Pinpoint the cell where the given text exists, returning its (X, Y) midpoint coordinate. 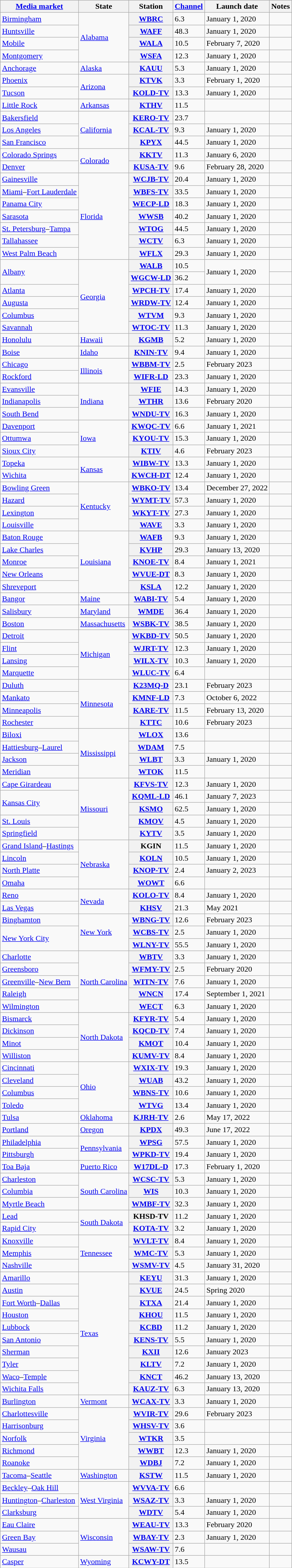
Hawaii (104, 340)
Binghamton (40, 920)
Mississippi (104, 753)
9.6 (189, 167)
KSMO (151, 809)
Philadelphia (40, 1142)
KOLO-TV (151, 895)
May 17, 2022 (237, 1117)
WSAW-TV (151, 1550)
WAVE (151, 525)
Reno (40, 895)
Evansville (40, 389)
3.6 (189, 1426)
KTIV (151, 451)
KQML-LD (151, 796)
September 1, 2021 (237, 994)
15.3 (189, 438)
South Bend (40, 414)
48.3 (189, 31)
WMBF-TV (151, 1204)
South Dakota (104, 1222)
WSFA (151, 56)
Michigan (104, 654)
Illinois (104, 371)
WVIR-TV (151, 1414)
Charleston (40, 1179)
KNOP-TV (151, 870)
KAUU (151, 68)
WVUE-DT (151, 574)
Florida (104, 216)
32.3 (189, 1204)
14.3 (189, 389)
23.3 (189, 377)
KGMB (151, 340)
Lead (40, 1216)
Miami–Fort Lauderdale (40, 192)
WTOK (151, 772)
Alabama (104, 37)
WCSC-TV (151, 1179)
KVHP (151, 550)
KSTW (151, 1475)
St. Petersburg–Tampa (40, 229)
KYOU-TV (151, 438)
February 28, 2020 (237, 167)
Wausau (40, 1550)
New York (104, 932)
Media market (40, 6)
Baton Rouge (40, 537)
KERO-TV (151, 117)
Arizona (104, 87)
17.3 (189, 1167)
Grand Island–Hastings (40, 846)
Tulsa (40, 1117)
KSLA (151, 587)
WALA (151, 43)
Wichita (40, 475)
WVVA-TV (151, 1488)
Myrtle Beach (40, 1204)
Burlington (40, 1401)
Portland (40, 1130)
Richmond (40, 1451)
Louisville (40, 525)
WDBJ (151, 1463)
Kentucky (104, 506)
Denver (40, 167)
KHSV (151, 907)
7.3 (189, 698)
Tyler (40, 1364)
WKYT-TV (151, 512)
36.2 (189, 278)
WWBT (151, 1451)
Rapid City (40, 1228)
Williston (40, 1056)
Texas (104, 1334)
62.5 (189, 809)
Los Angeles (40, 130)
KMOT (151, 1043)
Charlotte (40, 957)
WYMT-TV (151, 500)
WABI-TV (151, 599)
Indiana (104, 401)
Panama City (40, 204)
5.2 (189, 340)
WILX-TV (151, 661)
Roanoke (40, 1463)
WRDW-TV (151, 303)
31.3 (189, 1278)
Minneapolis (40, 710)
KNCT (151, 1377)
Huntsville (40, 31)
19.3 (189, 1068)
Topeka (40, 463)
38.5 (189, 624)
Lake Charles (40, 550)
Spring 2020 (237, 1290)
Atlanta (40, 290)
WLOX (151, 735)
Puerto Rico (104, 1167)
Notes (280, 6)
57.3 (189, 500)
St. Louis (40, 821)
Charlottesville (40, 1414)
Savannah (40, 327)
Tennessee (104, 1253)
Lansing (40, 661)
KMOV (151, 821)
KOTA-TV (151, 1228)
KMNF-LD (151, 698)
WHSV-TV (151, 1426)
Pennsylvania (104, 1148)
WFIE (151, 389)
North Dakota (104, 1037)
WTOG (151, 229)
Montgomery (40, 56)
Chicago (40, 365)
Casper (40, 1562)
Dickinson (40, 1031)
16.3 (189, 414)
KVUE (151, 1290)
Phoenix (40, 80)
WEAU-TV (151, 1525)
29.6 (189, 1414)
Idaho (104, 352)
55.5 (189, 945)
WDTV (151, 1512)
Davenport (40, 426)
WSMV-TV (151, 1265)
KTXA (151, 1302)
Biloxi (40, 735)
Colorado Springs (40, 155)
Toa Baja (40, 1167)
WFLX (151, 253)
KFYR-TV (151, 1019)
KUMV-TV (151, 1056)
Rochester (40, 722)
9.4 (189, 352)
Bowling Green (40, 488)
KAUZ-TV (151, 1389)
Amarillo (40, 1278)
San Francisco (40, 142)
Lincoln (40, 858)
Kansas (104, 469)
WBTV (151, 957)
Marquette (40, 673)
Knoxville (40, 1241)
Fort Worth–Dallas (40, 1302)
KPDX (151, 1130)
WBRC (151, 19)
Wyoming (104, 1562)
23.1 (189, 685)
Wisconsin (104, 1537)
February 13, 2020 (237, 710)
Nashville (40, 1265)
Tucson (40, 93)
Waco–Temple (40, 1377)
WALB (151, 266)
WGCW-LD (151, 278)
Indianapolis (40, 401)
Las Vegas (40, 907)
WJRT-TV (151, 648)
Oregon (104, 1130)
KYTV (151, 833)
West Palm Beach (40, 253)
WPSG (151, 1142)
Huntington–Charleston (40, 1500)
43.2 (189, 1080)
WCAX-TV (151, 1401)
June 17, 2022 (237, 1130)
KHSD-TV (151, 1216)
WTKR (151, 1438)
Greenville–New Bern (40, 982)
Hattiesburg–Laurel (40, 747)
KTHV (151, 105)
Ottumwa (40, 438)
WLBT (151, 760)
Honolulu (40, 340)
Maine (104, 599)
2.4 (189, 870)
State (104, 6)
WBFS-TV (151, 192)
Wichita Falls (40, 1389)
January 2, 2023 (237, 870)
Bakersfield (40, 117)
Lexington (40, 512)
WPKD-TV (151, 1155)
WIS (151, 1191)
KCBD (151, 1327)
WOWT (151, 883)
6.4 (189, 673)
13.5 (189, 1562)
Cleveland (40, 1080)
Vermont (104, 1401)
Louisiana (104, 562)
KWQC-TV (151, 426)
WXIX-TV (151, 1068)
Cape Girardeau (40, 784)
WITN-TV (151, 982)
WFMY-TV (151, 969)
Lubbock (40, 1327)
WCTV (151, 241)
KNOE-TV (151, 562)
Maryland (104, 611)
KNIN-TV (151, 352)
Anchorage (40, 68)
KTTC (151, 722)
Minnesota (104, 704)
Austin (40, 1290)
Hazard (40, 500)
Augusta (40, 303)
2.3 (189, 1537)
WTOC-TV (151, 327)
Beckley–Oak Hill (40, 1488)
WBNS-TV (151, 1093)
33.5 (189, 192)
New York City (40, 938)
Shreveport (40, 587)
KCAL-TV (151, 130)
Pittsburgh (40, 1155)
KFVS-TV (151, 784)
Albany (40, 272)
KPYX (151, 142)
KWCH-DT (151, 475)
South Carolina (104, 1191)
WNDU-TV (151, 414)
Toledo (40, 1105)
KCWY-DT (151, 1562)
46.1 (189, 796)
West Virginia (104, 1500)
WLNY-TV (151, 945)
Iowa (104, 438)
20.4 (189, 179)
Mobile (40, 43)
KENS-TV (151, 1340)
Greensboro (40, 969)
Flint (40, 648)
Springfield (40, 833)
WWSB (151, 216)
4.6 (189, 451)
New Orleans (40, 574)
Nebraska (104, 864)
KLTV (151, 1364)
WBKO-TV (151, 488)
Duluth (40, 685)
Norfolk (40, 1438)
Eau Claire (40, 1525)
Kansas City (40, 803)
KUSA-TV (151, 167)
Mankato (40, 698)
October 6, 2022 (237, 698)
WTVG (151, 1105)
WCBS-TV (151, 932)
5.5 (189, 1340)
Arkansas (104, 105)
Wilmington (40, 1006)
Harrisonburg (40, 1426)
Tacoma–Seattle (40, 1475)
WIBW-TV (151, 463)
KTVK (151, 80)
January 7, 2023 (237, 796)
Bismarck (40, 1019)
Houston (40, 1315)
WKBD-TV (151, 636)
January 2023 (237, 1352)
Raleigh (40, 994)
7.4 (189, 1031)
Salisbury (40, 611)
Virginia (104, 1438)
WPCH-TV (151, 290)
19.4 (189, 1155)
KARE-TV (151, 710)
WDAM (151, 747)
WNCN (151, 994)
KOLD-TV (151, 93)
May 2021 (237, 907)
Green Bay (40, 1537)
46.2 (189, 1377)
WTVM (151, 315)
WLUC-TV (151, 673)
Bangor (40, 599)
Nevada (104, 901)
North Carolina (104, 982)
24.5 (189, 1290)
North Platte (40, 870)
21.4 (189, 1302)
KEYU (151, 1278)
KXII (151, 1352)
Birmingham (40, 19)
21.3 (189, 907)
7.5 (189, 747)
Sarasota (40, 216)
Georgia (104, 296)
WUAB (151, 1080)
8.3 (189, 574)
Massachusetts (104, 624)
10.4 (189, 1043)
WBNG-TV (151, 920)
December 27, 2022 (237, 488)
36.4 (189, 611)
Minot (40, 1043)
Washington (104, 1475)
Launch date (237, 6)
12.2 (189, 587)
KOLN (151, 858)
KKTV (151, 155)
Channel (189, 6)
Gainesville (40, 179)
KGIN (151, 846)
K23MQ-D (151, 685)
Boston (40, 624)
WAFF (151, 31)
2.6 (189, 1117)
50.5 (189, 636)
Missouri (104, 809)
Monroe (40, 562)
WVLT-TV (151, 1241)
Little Rock (40, 105)
WMDE (151, 611)
KHOU (151, 1315)
Omaha (40, 883)
3.2 (189, 1228)
January 31, 2020 (237, 1265)
Columbia (40, 1191)
WIFR-LD (151, 377)
February 7, 2020 (237, 43)
Meridian (40, 772)
WSBK-TV (151, 624)
WCJB-TV (151, 179)
KJRH-TV (151, 1117)
WECP-LD (151, 204)
WBBM-TV (151, 365)
23.7 (189, 117)
Station (151, 6)
WBAY-TV (151, 1537)
WAFB (151, 537)
San Antonio (40, 1340)
Sherman (40, 1352)
WSAZ-TV (151, 1500)
Cincinnati (40, 1068)
Jackson (40, 760)
January 6, 2020 (237, 155)
27.3 (189, 512)
Memphis (40, 1253)
Clarksburg (40, 1512)
Alaska (104, 68)
Ohio (104, 1086)
W17DL-D (151, 1167)
Sioux City (40, 451)
WTHR (151, 401)
KQCD-TV (151, 1031)
57.5 (189, 1142)
WECT (151, 1006)
49.3 (189, 1130)
California (104, 130)
Detroit (40, 636)
Colorado (104, 161)
18.3 (189, 204)
Rockford (40, 377)
Oklahoma (104, 1117)
WMC-TV (151, 1253)
Tallahassee (40, 241)
Boise (40, 352)
40.2 (189, 216)
